Extract the (x, y) coordinate from the center of the cell holding the provided text.  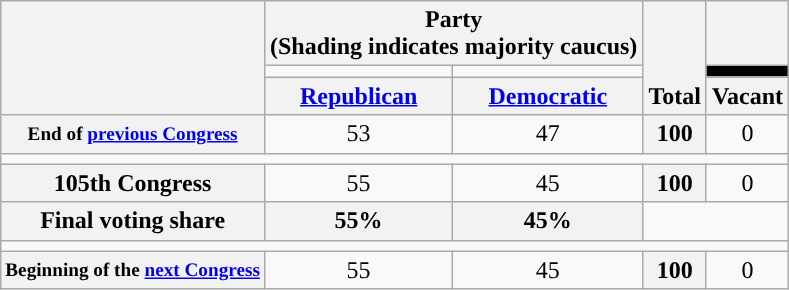
Final voting share (133, 221)
Democratic (548, 96)
Party (Shading indicates majority caucus) (453, 34)
47 (548, 134)
Beginning of the next Congress (133, 270)
Republican (358, 96)
105th Congress (133, 183)
Total (675, 58)
53 (358, 134)
Vacant (747, 96)
End of previous Congress (133, 134)
45% (548, 221)
55% (358, 221)
